Pinpoint the cell where the given text exists, returning its (x, y) midpoint coordinate. 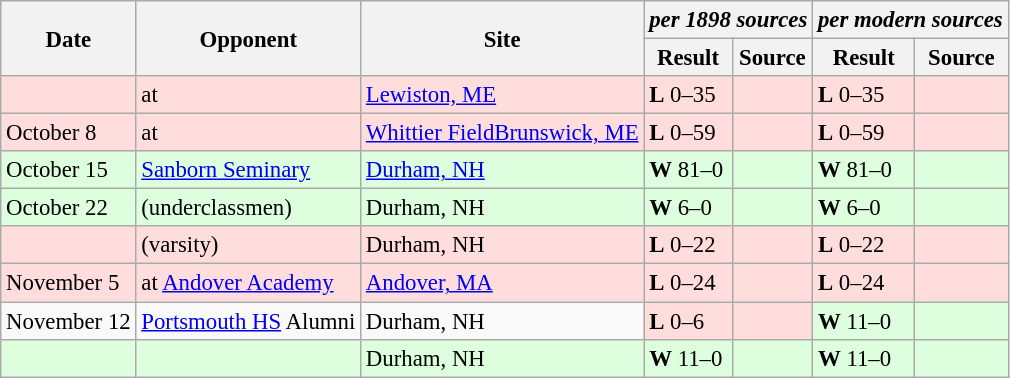
Portsmouth HS Alumni (248, 321)
Lewiston, ME (502, 95)
per modern sources (910, 20)
Opponent (248, 38)
Site (502, 38)
per 1898 sources (728, 20)
October 22 (68, 208)
October 8 (68, 133)
October 15 (68, 170)
L 0–6 (688, 321)
November 12 (68, 321)
(varsity) (248, 245)
November 5 (68, 283)
Andover, MA (502, 283)
at Andover Academy (248, 283)
(underclassmen) (248, 208)
Sanborn Seminary (248, 170)
Whittier FieldBrunswick, ME (502, 133)
Date (68, 38)
